Find where the given text appears and provide that cell's center as (x, y) coordinate. 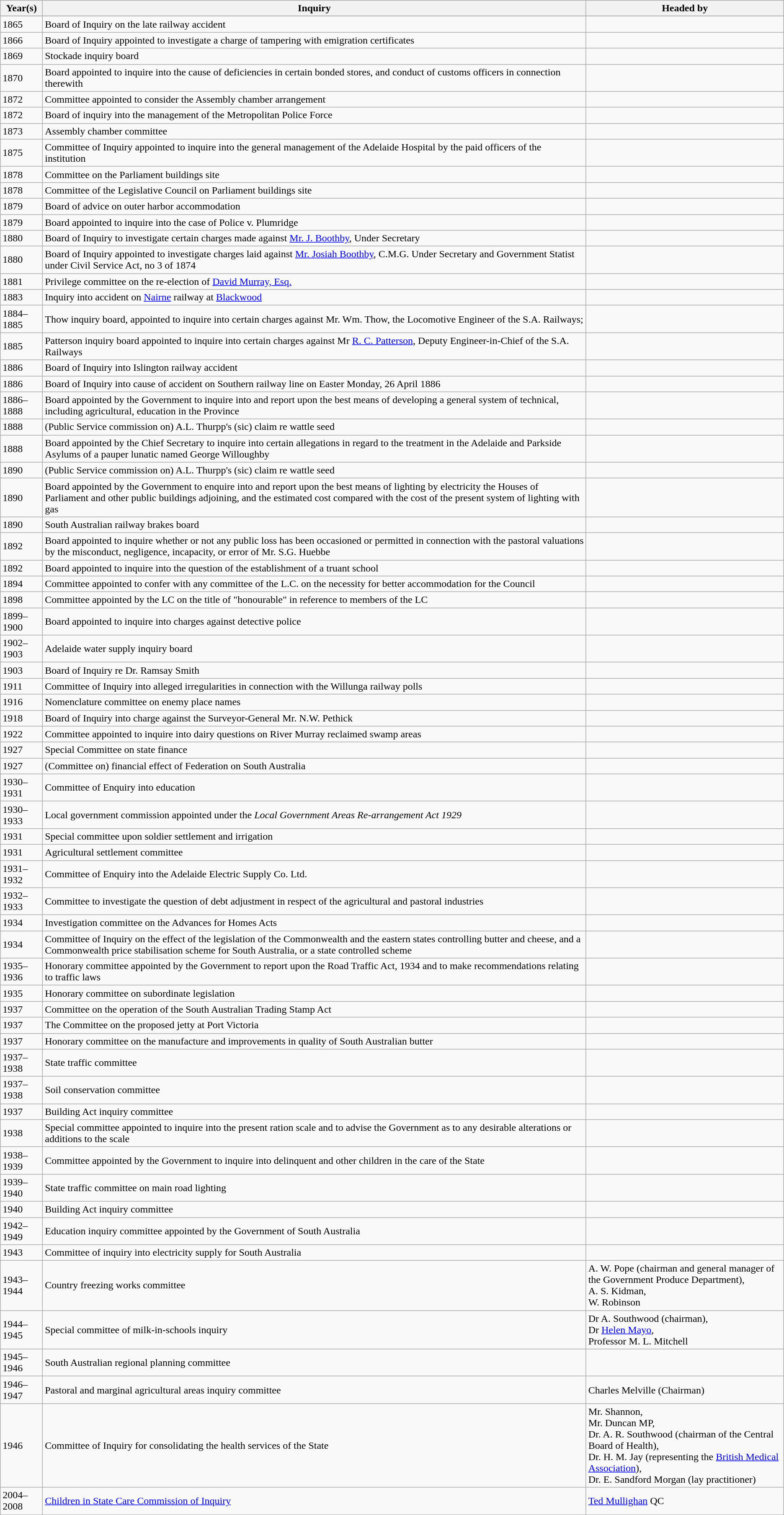
1930–1931 (22, 788)
1902–1903 (22, 649)
Board of Inquiry into Islington railway accident (314, 368)
Local government commission appointed under the Local Government Areas Re-arrangement Act 1929 (314, 814)
Committee appointed by the LC on the title of "honourable" in reference to members of the LC (314, 600)
Committee appointed to consider the Assembly chamber arrangement (314, 99)
1946–1947 (22, 1390)
Inquiry (314, 8)
1875 (22, 153)
Committee of Inquiry appointed to inquire into the general management of the Adelaide Hospital by the paid officers of the institution (314, 153)
Committee of inquiry into electricity supply for South Australia (314, 1253)
Children in State Care Commission of Inquiry (314, 1501)
Committee appointed to confer with any committee of the L.C. on the necessity for better accommodation for the Council (314, 584)
1869 (22, 56)
Board of Inquiry into cause of accident on Southern railway line on Easter Monday, 26 April 1886 (314, 384)
Board of Inquiry to investigate certain charges made against Mr. J. Boothby, Under Secretary (314, 238)
Committee appointed by the Government to inquire into delinquent and other children in the care of the State (314, 1161)
Board of advice on outer harbor accommodation (314, 206)
1944–1945 (22, 1330)
Special Committee on state finance (314, 750)
1918 (22, 718)
1930–1933 (22, 814)
Board of Inquiry into charge against the Surveyor-General Mr. N.W. Pethick (314, 718)
Education inquiry committee appointed by the Government of South Australia (314, 1231)
1946 (22, 1445)
Dr A. Southwood (chairman),Dr Helen Mayo,Professor M. L. Mitchell (685, 1330)
Thow inquiry board, appointed to inquire into certain charges against Mr. Wm. Thow, the Locomotive Engineer of the S.A. Railways; (314, 319)
Inquiry into accident on Nairne railway at Blackwood (314, 297)
Committee of the Legislative Council on Parliament buildings site (314, 190)
Adelaide water supply inquiry board (314, 649)
1942–1949 (22, 1231)
Committee on the operation of the South Australian Trading Stamp Act (314, 1009)
1940 (22, 1209)
Special committee upon soldier settlement and irrigation (314, 836)
Honorary committee appointed by the Government to report upon the Road Traffic Act, 1934 and to make recommendations relating to traffic laws (314, 972)
Committee on the Parliament buildings site (314, 174)
1899–1900 (22, 622)
Stockade inquiry board (314, 56)
Special committee of milk-in-schools inquiry (314, 1330)
1865 (22, 24)
Committee appointed to inquire into dairy questions on River Murray reclaimed swamp areas (314, 734)
Honorary committee on subordinate legislation (314, 993)
Agricultural settlement committee (314, 852)
1903 (22, 670)
1938 (22, 1133)
1870 (22, 78)
Board appointed to inquire into the question of the establishment of a truant school (314, 568)
1922 (22, 734)
Honorary committee on the manufacture and improvements in quality of South Australian butter (314, 1041)
Investigation committee on the Advances for Homes Acts (314, 923)
State traffic committee (314, 1063)
Privilege committee on the re-election of David Murray, Esq. (314, 282)
1932–1933 (22, 902)
1943 (22, 1253)
Headed by (685, 8)
(Committee on) financial effect of Federation on South Australia (314, 766)
Assembly chamber committee (314, 131)
1866 (22, 40)
Charles Melville (Chairman) (685, 1390)
1935–1936 (22, 972)
Patterson inquiry board appointed to inquire into certain charges against Mr R. C. Patterson, Deputy Engineer-in-Chief of the S.A. Railways (314, 346)
2004–2008 (22, 1501)
Committee of Enquiry into education (314, 788)
1943–1944 (22, 1285)
Board of Inquiry on the late railway accident (314, 24)
1945–1946 (22, 1362)
Board of inquiry into the management of the Metropolitan Police Force (314, 115)
Committee of Enquiry into the Adelaide Electric Supply Co. Ltd. (314, 874)
Soil conservation committee (314, 1090)
Board appointed to inquire into charges against detective police (314, 622)
1894 (22, 584)
Nomenclature committee on enemy place names (314, 702)
1898 (22, 600)
1939–1940 (22, 1187)
1886–1888 (22, 406)
Board appointed to inquire into the case of Police v. Plumridge (314, 222)
Committee of Inquiry into alleged irregularities in connection with the Willunga railway polls (314, 686)
Committee of Inquiry for consolidating the health services of the State (314, 1445)
State traffic committee on main road lighting (314, 1187)
South Australian railway brakes board (314, 525)
1935 (22, 993)
Board of Inquiry re Dr. Ramsay Smith (314, 670)
Committee to investigate the question of debt adjustment in respect of the agricultural and pastoral industries (314, 902)
1911 (22, 686)
Country freezing works committee (314, 1285)
1881 (22, 282)
Pastoral and marginal agricultural areas inquiry committee (314, 1390)
1873 (22, 131)
1885 (22, 346)
Board appointed to inquire into the cause of deficiencies in certain bonded stores, and conduct of customs officers in connection therewith (314, 78)
A. W. Pope (chairman and general manager of the Government Produce Department),A. S. Kidman,W. Robinson (685, 1285)
1884–1885 (22, 319)
South Australian regional planning committee (314, 1362)
1938–1939 (22, 1161)
1916 (22, 702)
Year(s) (22, 8)
The Committee on the proposed jetty at Port Victoria (314, 1025)
Board of Inquiry appointed to investigate a charge of tampering with emigration certificates (314, 40)
1883 (22, 297)
1931–1932 (22, 874)
Ted Mullighan QC (685, 1501)
